Pinpoint the cell where the given text exists, returning its [X, Y] midpoint coordinate. 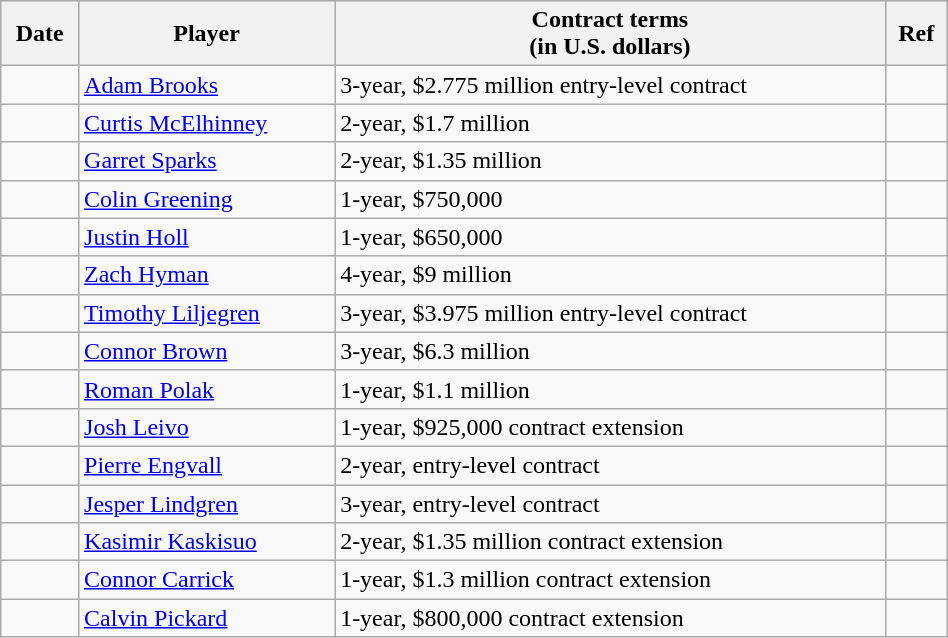
2-year, entry-level contract [610, 465]
Roman Polak [207, 389]
Curtis McElhinney [207, 123]
1-year, $925,000 contract extension [610, 427]
Pierre Engvall [207, 465]
Josh Leivo [207, 427]
Colin Greening [207, 199]
Jesper Lindgren [207, 503]
Justin Holl [207, 237]
3-year, $2.775 million entry-level contract [610, 85]
Connor Brown [207, 351]
1-year, $800,000 contract extension [610, 618]
1-year, $750,000 [610, 199]
Adam Brooks [207, 85]
Date [40, 34]
Calvin Pickard [207, 618]
3-year, $3.975 million entry-level contract [610, 313]
Zach Hyman [207, 275]
4-year, $9 million [610, 275]
2-year, $1.35 million [610, 161]
1-year, $1.1 million [610, 389]
1-year, $1.3 million contract extension [610, 580]
3-year, $6.3 million [610, 351]
Kasimir Kaskisuo [207, 542]
Ref [916, 34]
Timothy Liljegren [207, 313]
Connor Carrick [207, 580]
Garret Sparks [207, 161]
Contract terms(in U.S. dollars) [610, 34]
1-year, $650,000 [610, 237]
Player [207, 34]
2-year, $1.35 million contract extension [610, 542]
2-year, $1.7 million [610, 123]
3-year, entry-level contract [610, 503]
